Capture the cell that displays the provided text and extract its [x, y] central coordinate. 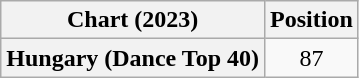
Position [312, 20]
Chart (2023) [133, 20]
Hungary (Dance Top 40) [133, 58]
87 [312, 58]
